Return the (X, Y) coordinate for the center point of the cell that contains the specified text.  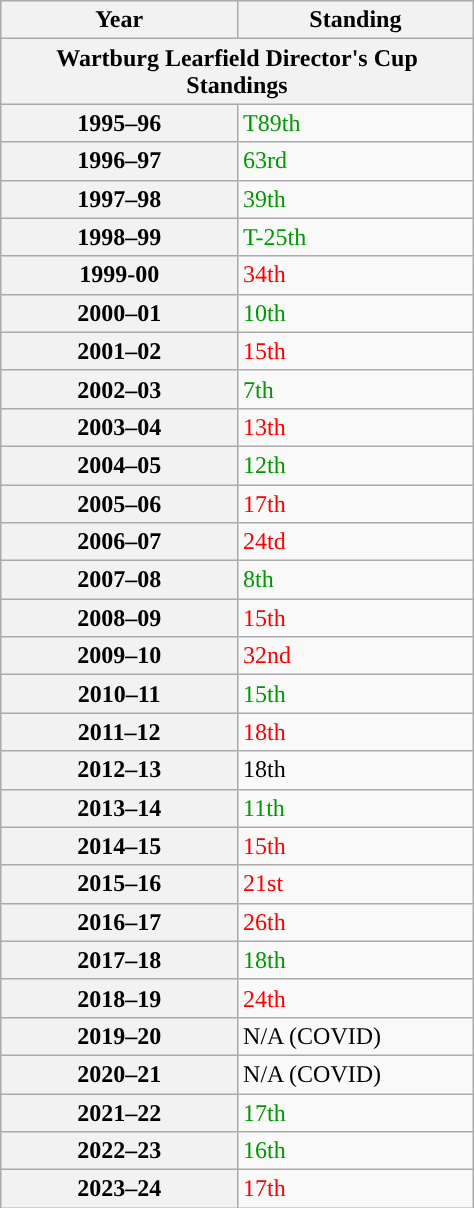
2006–07 (120, 542)
T-25th (356, 237)
Standing (356, 20)
24td (356, 542)
2020–21 (120, 1074)
2009–10 (120, 656)
8th (356, 580)
2023–24 (120, 1189)
10th (356, 313)
34th (356, 275)
2017–18 (120, 960)
2010–11 (120, 694)
13th (356, 427)
1996–97 (120, 161)
Year (120, 20)
2003–04 (120, 427)
39th (356, 199)
2014–15 (120, 846)
26th (356, 922)
2000–01 (120, 313)
2015–16 (120, 884)
2001–02 (120, 351)
2016–17 (120, 922)
T89th (356, 123)
1995–96 (120, 123)
2007–08 (120, 580)
1998–99 (120, 237)
63rd (356, 161)
2019–20 (120, 1036)
2011–12 (120, 732)
2005–06 (120, 503)
2021–22 (120, 1113)
2012–13 (120, 770)
1997–98 (120, 199)
7th (356, 389)
Wartburg Learfield Director's Cup Standings (237, 72)
32nd (356, 656)
16th (356, 1151)
1999-00 (120, 275)
12th (356, 465)
2013–14 (120, 808)
2002–03 (120, 389)
11th (356, 808)
2004–05 (120, 465)
2008–09 (120, 618)
24th (356, 998)
2022–23 (120, 1151)
2018–19 (120, 998)
21st (356, 884)
